Extract the (X, Y) coordinate from the center of the cell holding the provided text.  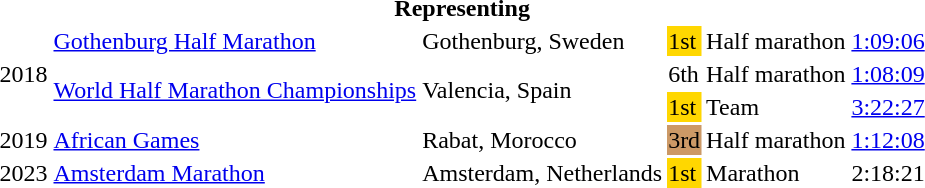
World Half Marathon Championships (235, 90)
Gothenburg, Sweden (542, 41)
6th (684, 74)
Team (776, 107)
African Games (235, 140)
Amsterdam Marathon (235, 173)
Rabat, Morocco (542, 140)
Amsterdam, Netherlands (542, 173)
Valencia, Spain (542, 90)
3rd (684, 140)
Gothenburg Half Marathon (235, 41)
Marathon (776, 173)
